Scan for the cell matching the given text and deliver its (x, y) coordinate at center. 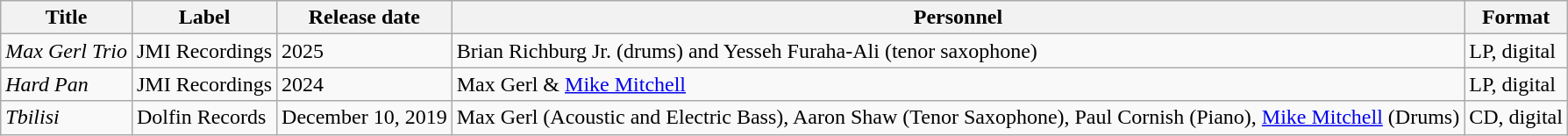
Max Gerl Trio (67, 51)
Max Gerl (Acoustic and Electric Bass), Aaron Shaw (Tenor Saxophone), Paul Cornish (Piano), Mike Mitchell (Drums) (958, 118)
Title (67, 18)
December 10, 2019 (365, 118)
Personnel (958, 18)
Dolfin Records (203, 118)
Max Gerl & Mike Mitchell (958, 84)
Release date (365, 18)
Hard Pan (67, 84)
2024 (365, 84)
Brian Richburg Jr. (drums) and Yesseh Furaha-Ali (tenor saxophone) (958, 51)
Format (1516, 18)
CD, digital (1516, 118)
2025 (365, 51)
Tbilisi (67, 118)
Label (203, 18)
